Output the [x, y] coordinate of the center of the cell containing the given text.  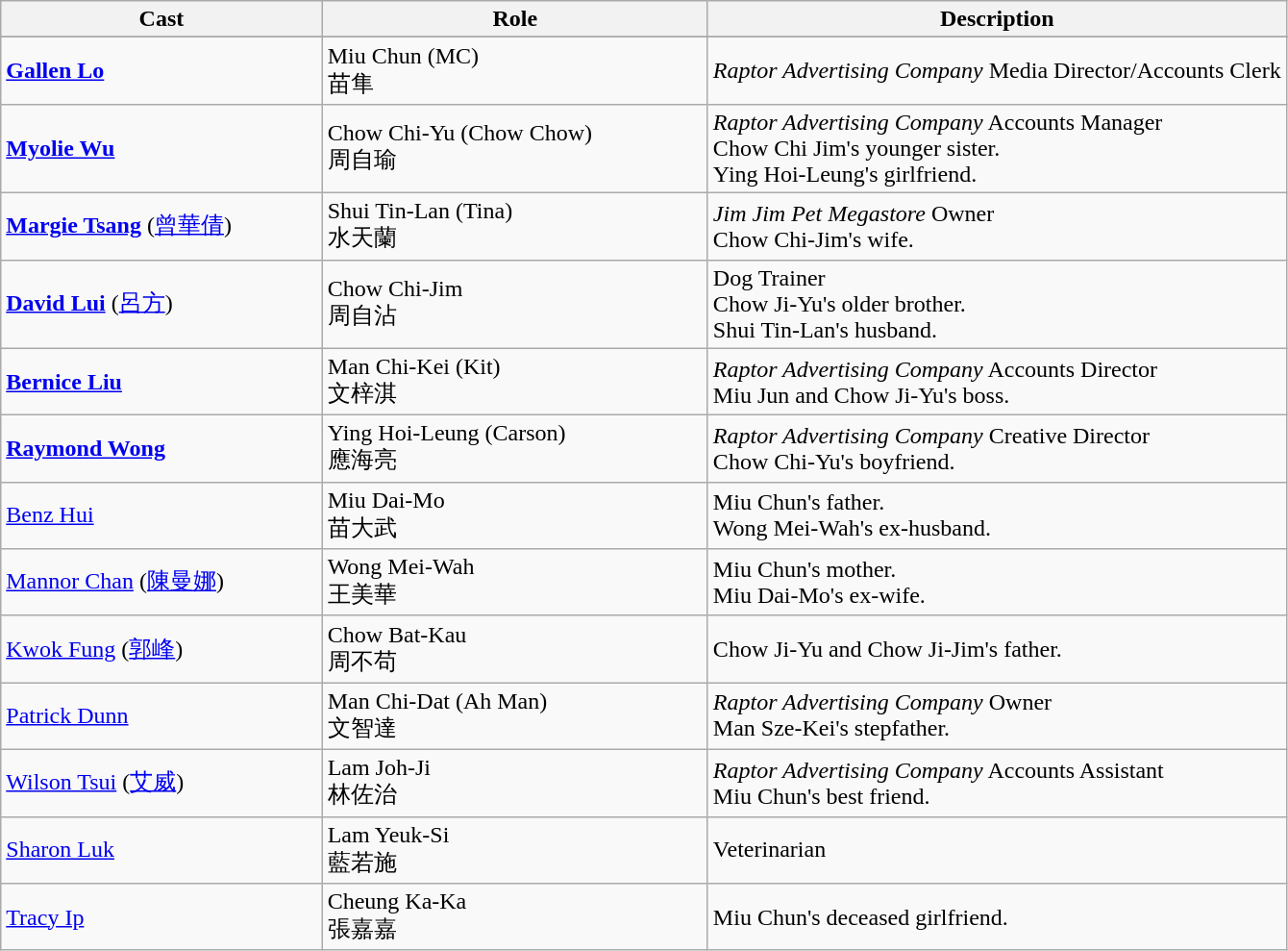
Chow Ji-Yu and Chow Ji-Jim's father. [997, 649]
Wilson Tsui (艾威) [161, 783]
Kwok Fung (郭峰) [161, 649]
Raptor Advertising Company Media Director/Accounts Clerk [997, 71]
Role [515, 19]
Patrick Dunn [161, 716]
Raptor Advertising Company Accounts Director Miu Jun and Chow Ji-Yu's boss. [997, 382]
Bernice Liu [161, 382]
Raptor Advertising Company Owner Man Sze-Kei's stepfather. [997, 716]
Ying Hoi-Leung (Carson) 應海亮 [515, 449]
Chow Bat-Kau 周不苟 [515, 649]
Gallen Lo [161, 71]
Cast [161, 19]
Jim Jim Pet Megastore Owner Chow Chi-Jim's wife. [997, 226]
Myolie Wu [161, 148]
Miu Chun's father. Wong Mei-Wah's ex-husband. [997, 515]
Mannor Chan (陳曼娜) [161, 583]
Description [997, 19]
Raymond Wong [161, 449]
Lam Joh-Ji 林佐治 [515, 783]
Man Chi-Kei (Kit) 文梓淇 [515, 382]
Wong Mei-Wah 王美華 [515, 583]
Man Chi-Dat (Ah Man) 文智達 [515, 716]
Chow Chi-Yu (Chow Chow) 周自瑜 [515, 148]
Margie Tsang (曾華倩) [161, 226]
Benz Hui [161, 515]
Miu Dai-Mo 苗大武 [515, 515]
Cheung Ka-Ka 張嘉嘉 [515, 917]
Raptor Advertising Company Accounts Assistant Miu Chun's best friend. [997, 783]
Tracy Ip [161, 917]
Raptor Advertising Company Accounts Manager Chow Chi Jim's younger sister. Ying Hoi-Leung's girlfriend. [997, 148]
Shui Tin-Lan (Tina) 水天蘭 [515, 226]
David Lui (呂方) [161, 304]
Chow Chi-Jim 周自沾 [515, 304]
Raptor Advertising Company Creative Director Chow Chi-Yu's boyfriend. [997, 449]
Lam Yeuk-Si 藍若施 [515, 850]
Veterinarian [997, 850]
Sharon Luk [161, 850]
Miu Chun's deceased girlfriend. [997, 917]
Miu Chun's mother. Miu Dai-Mo's ex-wife. [997, 583]
Dog Trainer Chow Ji-Yu's older brother. Shui Tin-Lan's husband. [997, 304]
Miu Chun (MC) 苗隼 [515, 71]
